Provide the (x, y) coordinate of the cell's center where the given text is located.  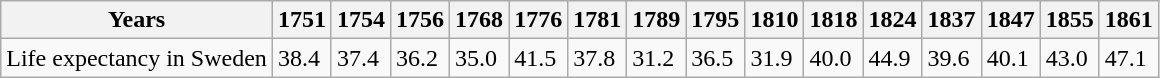
1824 (892, 20)
35.0 (480, 58)
37.8 (598, 58)
1810 (774, 20)
38.4 (302, 58)
1789 (656, 20)
1776 (538, 20)
1751 (302, 20)
Life expectancy in Sweden (137, 58)
1768 (480, 20)
1781 (598, 20)
36.2 (420, 58)
31.2 (656, 58)
1818 (834, 20)
1754 (360, 20)
36.5 (716, 58)
47.1 (1128, 58)
43.0 (1070, 58)
39.6 (952, 58)
1855 (1070, 20)
40.1 (1010, 58)
1847 (1010, 20)
31.9 (774, 58)
37.4 (360, 58)
Years (137, 20)
44.9 (892, 58)
1861 (1128, 20)
1756 (420, 20)
1795 (716, 20)
40.0 (834, 58)
41.5 (538, 58)
1837 (952, 20)
